Scan for the cell matching the given text and deliver its (x, y) coordinate at center. 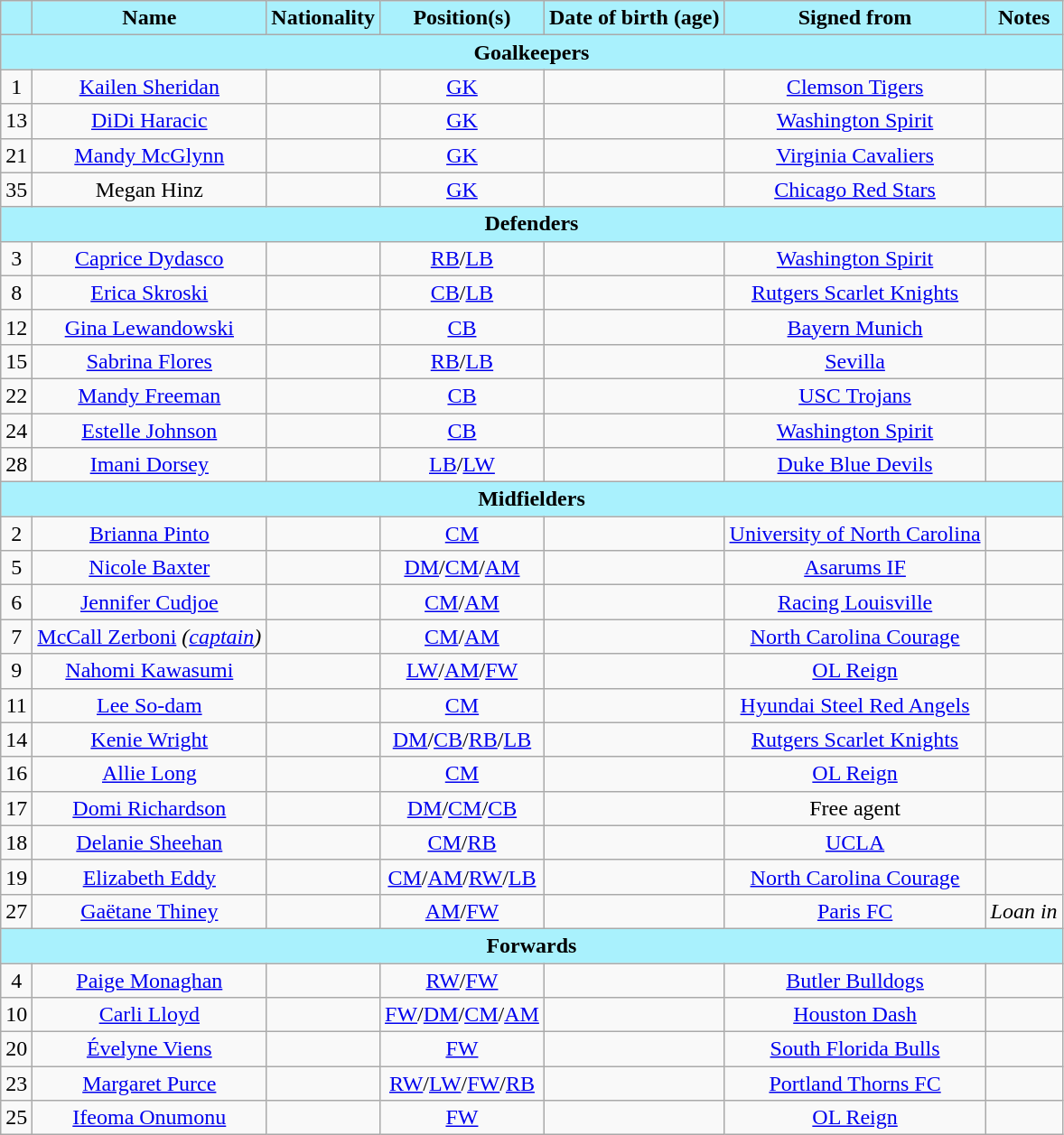
Kailen Sheridan (150, 87)
Megan Hinz (150, 190)
UCLA (854, 842)
Bayern Munich (854, 327)
Paris FC (854, 911)
Forwards (531, 945)
Jennifer Cudjoe (150, 602)
Signed from (854, 18)
6 (16, 602)
Delanie Sheehan (150, 842)
Chicago Red Stars (854, 190)
1 (16, 87)
Houston Dash (854, 1015)
CM/AM/RW/LB (462, 877)
Loan in (1024, 911)
Paige Monaghan (150, 980)
Nahomi Kawasumi (150, 671)
Margaret Purce (150, 1084)
Hyundai Steel Red Angels (854, 705)
Date of birth (age) (634, 18)
Allie Long (150, 774)
RW/LW/FW/RB (462, 1084)
AM/FW (462, 911)
Lee So-dam (150, 705)
35 (16, 190)
DiDi Haracic (150, 121)
Duke Blue Devils (854, 465)
10 (16, 1015)
16 (16, 774)
LW/AM/FW (462, 671)
27 (16, 911)
USC Trojans (854, 395)
Clemson Tigers (854, 87)
7 (16, 637)
South Florida Bulls (854, 1049)
4 (16, 980)
Erica Skroski (150, 293)
CB/LB (462, 293)
Sabrina Flores (150, 361)
Midfielders (531, 499)
Brianna Pinto (150, 534)
Goalkeepers (531, 52)
22 (16, 395)
LB/LW (462, 465)
Virginia Cavaliers (854, 155)
Caprice Dydasco (150, 258)
15 (16, 361)
24 (16, 431)
Nicole Baxter (150, 568)
25 (16, 1118)
Notes (1024, 18)
Elizabeth Eddy (150, 877)
Domi Richardson (150, 808)
8 (16, 293)
Name (150, 18)
Gaëtane Thiney (150, 911)
Ifeoma Onumonu (150, 1118)
Asarums IF (854, 568)
13 (16, 121)
Position(s) (462, 18)
Butler Bulldogs (854, 980)
Kenie Wright (150, 740)
3 (16, 258)
FW/DM/CM/AM (462, 1015)
Free agent (854, 808)
21 (16, 155)
Nationality (323, 18)
McCall Zerboni (captain) (150, 637)
DM/CB/RB/LB (462, 740)
CM/RB (462, 842)
14 (16, 740)
28 (16, 465)
Imani Dorsey (150, 465)
2 (16, 534)
University of North Carolina (854, 534)
Carli Lloyd (150, 1015)
Defenders (531, 224)
23 (16, 1084)
18 (16, 842)
Évelyne Viens (150, 1049)
19 (16, 877)
Racing Louisville (854, 602)
DM/CM/CB (462, 808)
9 (16, 671)
Estelle Johnson (150, 431)
20 (16, 1049)
17 (16, 808)
5 (16, 568)
Mandy McGlynn (150, 155)
RW/FW (462, 980)
Sevilla (854, 361)
DM/CM/AM (462, 568)
11 (16, 705)
Mandy Freeman (150, 395)
Gina Lewandowski (150, 327)
Portland Thorns FC (854, 1084)
12 (16, 327)
